Return the [x, y] coordinate for the center point of the cell that contains the specified text.  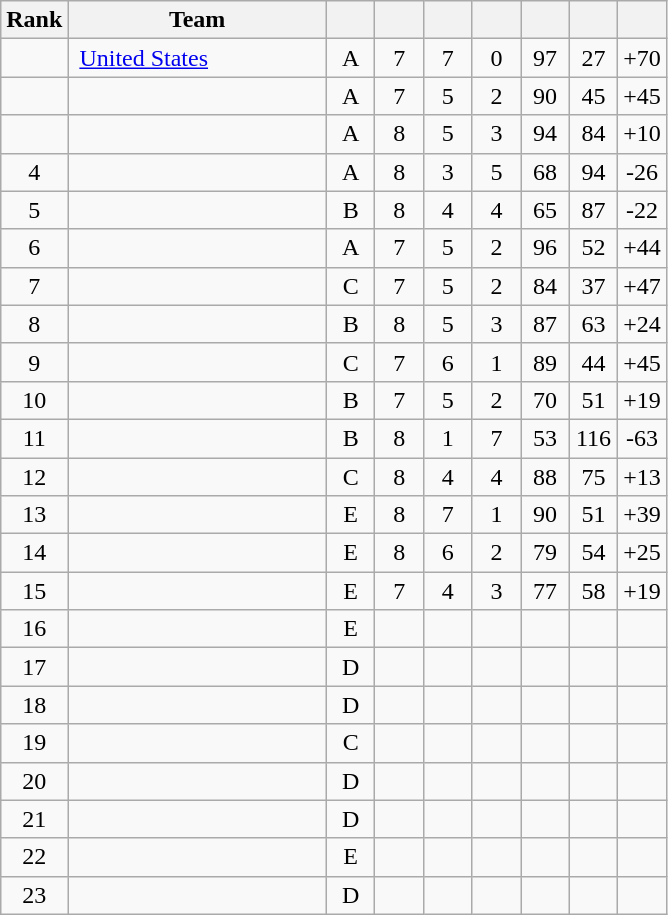
44 [594, 362]
116 [594, 438]
68 [546, 172]
+39 [642, 515]
+13 [642, 477]
19 [34, 743]
Rank [34, 20]
0 [496, 58]
+44 [642, 248]
96 [546, 248]
97 [546, 58]
14 [34, 553]
54 [594, 553]
58 [594, 591]
79 [546, 553]
9 [34, 362]
+10 [642, 134]
37 [594, 286]
65 [546, 210]
22 [34, 857]
27 [594, 58]
89 [546, 362]
United States [198, 58]
21 [34, 819]
18 [34, 705]
23 [34, 895]
Team [198, 20]
45 [594, 96]
-26 [642, 172]
88 [546, 477]
+47 [642, 286]
20 [34, 781]
-63 [642, 438]
16 [34, 629]
11 [34, 438]
52 [594, 248]
-22 [642, 210]
15 [34, 591]
+24 [642, 324]
53 [546, 438]
77 [546, 591]
63 [594, 324]
70 [546, 400]
13 [34, 515]
+70 [642, 58]
10 [34, 400]
+25 [642, 553]
17 [34, 667]
75 [594, 477]
12 [34, 477]
